For the text-containing cell, return its midpoint in (x, y) coordinate format. 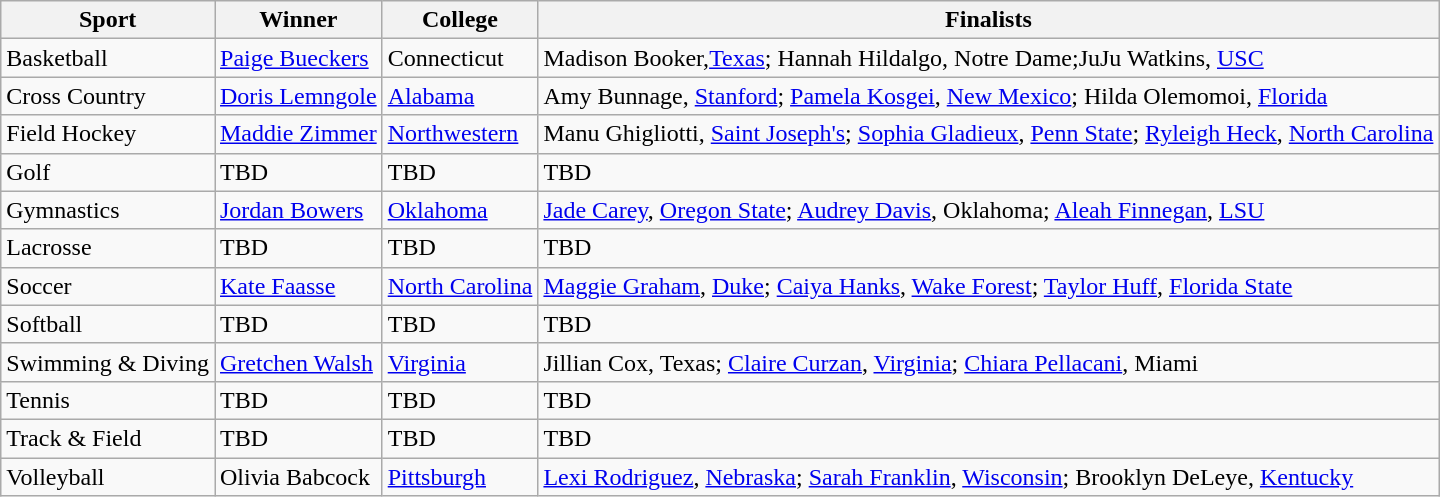
Jade Carey, Oregon State; Audrey Davis, Oklahoma; Aleah Finnegan, LSU (988, 210)
Maddie Zimmer (298, 134)
Swimming & Diving (108, 362)
Cross Country (108, 96)
Alabama (460, 96)
Gymnastics (108, 210)
Basketball (108, 58)
Northwestern (460, 134)
Connecticut (460, 58)
Field Hockey (108, 134)
Jillian Cox, Texas; Claire Curzan, Virginia; Chiara Pellacani, Miami (988, 362)
Virginia (460, 362)
Madison Booker,Texas; Hannah Hildalgo, Notre Dame;JuJu Watkins, USC (988, 58)
College (460, 20)
Pittsburgh (460, 477)
North Carolina (460, 286)
Maggie Graham, Duke; Caiya Hanks, Wake Forest; Taylor Huff, Florida State (988, 286)
Golf (108, 172)
Jordan Bowers (298, 210)
Gretchen Walsh (298, 362)
Lacrosse (108, 248)
Kate Faasse (298, 286)
Tennis (108, 400)
Finalists (988, 20)
Soccer (108, 286)
Paige Bueckers (298, 58)
Softball (108, 324)
Lexi Rodriguez, Nebraska; Sarah Franklin, Wisconsin; Brooklyn DeLeye, Kentucky (988, 477)
Sport (108, 20)
Volleyball (108, 477)
Olivia Babcock (298, 477)
Track & Field (108, 438)
Oklahoma (460, 210)
Winner (298, 20)
Amy Bunnage, Stanford; Pamela Kosgei, New Mexico; Hilda Olemomoi, Florida (988, 96)
Doris Lemngole (298, 96)
Manu Ghigliotti, Saint Joseph's; Sophia Gladieux, Penn State; Ryleigh Heck, North Carolina (988, 134)
